Scan for the cell matching the given text and deliver its [X, Y] coordinate at center. 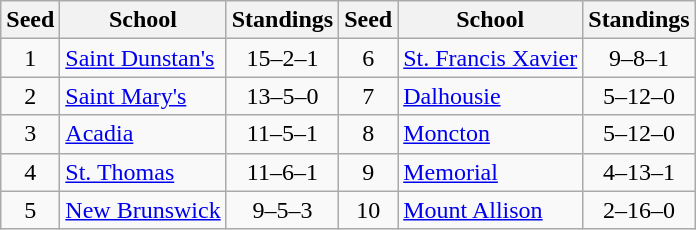
Acadia [143, 134]
10 [368, 210]
Mount Allison [490, 210]
Memorial [490, 172]
9–5–3 [282, 210]
5 [30, 210]
St. Thomas [143, 172]
3 [30, 134]
Dalhousie [490, 96]
4–13–1 [639, 172]
St. Francis Xavier [490, 58]
8 [368, 134]
6 [368, 58]
4 [30, 172]
15–2–1 [282, 58]
11–5–1 [282, 134]
9 [368, 172]
Saint Dunstan's [143, 58]
2–16–0 [639, 210]
Moncton [490, 134]
Saint Mary's [143, 96]
1 [30, 58]
9–8–1 [639, 58]
11–6–1 [282, 172]
2 [30, 96]
7 [368, 96]
New Brunswick [143, 210]
13–5–0 [282, 96]
